Find where the given text appears and provide that cell's center as (x, y) coordinate. 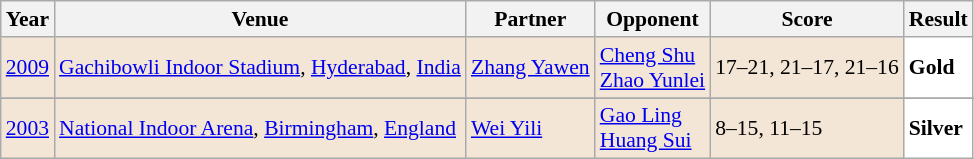
Result (938, 19)
2009 (28, 68)
Gao Ling Huang Sui (652, 128)
8–15, 11–15 (807, 128)
Year (28, 19)
17–21, 21–17, 21–16 (807, 68)
Venue (260, 19)
Wei Yili (530, 128)
2003 (28, 128)
Opponent (652, 19)
Silver (938, 128)
Gold (938, 68)
Gachibowli Indoor Stadium, Hyderabad, India (260, 68)
Score (807, 19)
National Indoor Arena, Birmingham, England (260, 128)
Cheng Shu Zhao Yunlei (652, 68)
Zhang Yawen (530, 68)
Partner (530, 19)
